Return the (x, y) coordinate for the center point of the cell that contains the specified text.  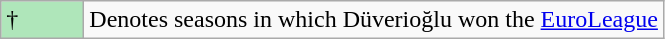
† (42, 20)
Denotes seasons in which Düverioğlu won the EuroLeague (374, 20)
